Detect which cell encompasses the target text, then output its [X, Y] center coordinate. 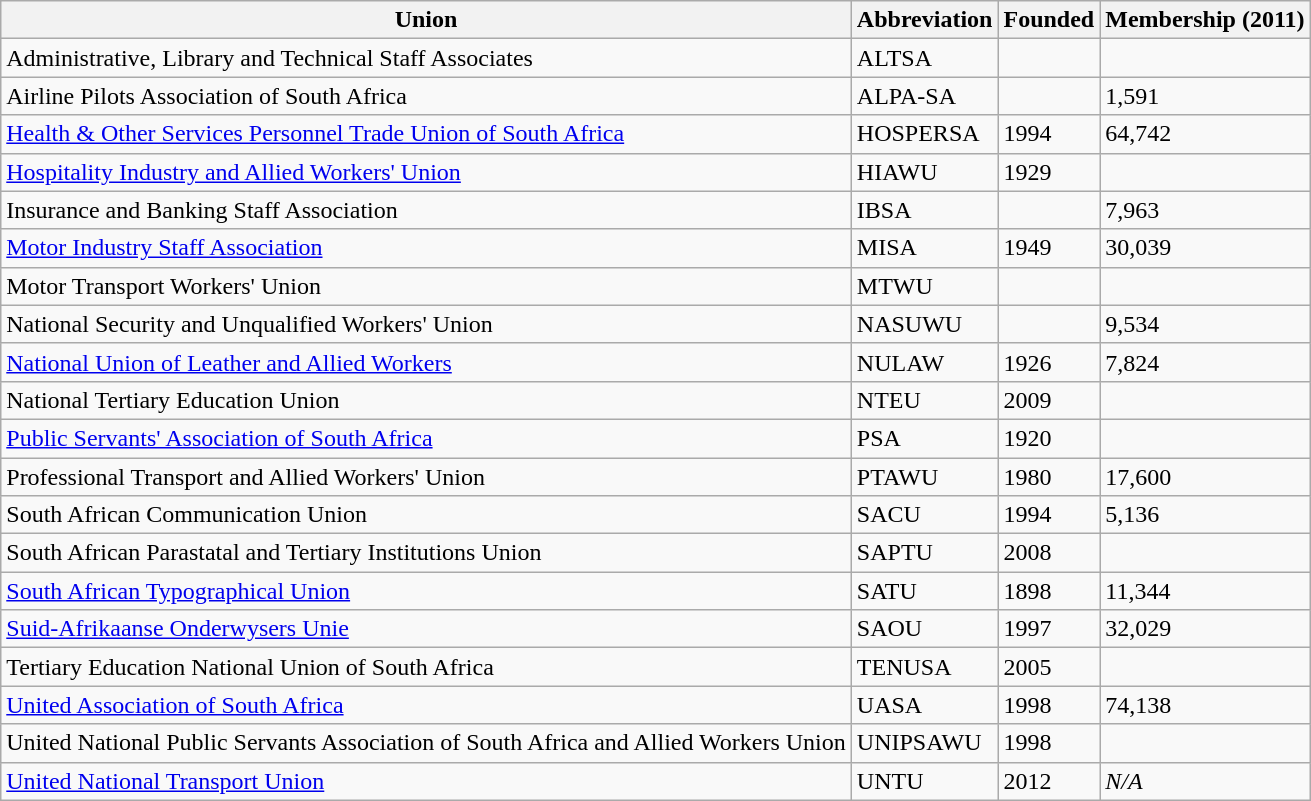
30,039 [1205, 248]
Airline Pilots Association of South Africa [426, 96]
1,591 [1205, 96]
1980 [1049, 477]
Motor Industry Staff Association [426, 248]
Membership (2011) [1205, 20]
1920 [1049, 438]
MISA [924, 248]
Professional Transport and Allied Workers' Union [426, 477]
32,029 [1205, 629]
Suid-Afrikaanse Onderwysers Unie [426, 629]
Administrative, Library and Technical Staff Associates [426, 58]
South African Communication Union [426, 515]
1997 [1049, 629]
Hospitality Industry and Allied Workers' Union [426, 172]
17,600 [1205, 477]
74,138 [1205, 705]
South African Parastatal and Tertiary Institutions Union [426, 553]
7,963 [1205, 210]
United National Public Servants Association of South Africa and Allied Workers Union [426, 743]
PSA [924, 438]
HOSPERSA [924, 134]
Motor Transport Workers' Union [426, 286]
SAOU [924, 629]
1929 [1049, 172]
NULAW [924, 362]
9,534 [1205, 324]
Abbreviation [924, 20]
NASUWU [924, 324]
2008 [1049, 553]
7,824 [1205, 362]
SAPTU [924, 553]
1898 [1049, 591]
2012 [1049, 781]
South African Typographical Union [426, 591]
2005 [1049, 667]
IBSA [924, 210]
ALTSA [924, 58]
HIAWU [924, 172]
UNTU [924, 781]
64,742 [1205, 134]
SATU [924, 591]
SACU [924, 515]
Founded [1049, 20]
1926 [1049, 362]
5,136 [1205, 515]
Health & Other Services Personnel Trade Union of South Africa [426, 134]
PTAWU [924, 477]
Tertiary Education National Union of South Africa [426, 667]
NTEU [924, 400]
Insurance and Banking Staff Association [426, 210]
1949 [1049, 248]
Union [426, 20]
United Association of South Africa [426, 705]
2009 [1049, 400]
National Tertiary Education Union [426, 400]
11,344 [1205, 591]
UASA [924, 705]
UNIPSAWU [924, 743]
MTWU [924, 286]
TENUSA [924, 667]
Public Servants' Association of South Africa [426, 438]
United National Transport Union [426, 781]
ALPA-SA [924, 96]
N/A [1205, 781]
National Union of Leather and Allied Workers [426, 362]
National Security and Unqualified Workers' Union [426, 324]
